Identify which cell holds the provided text, then report its [x, y] central coordinate. 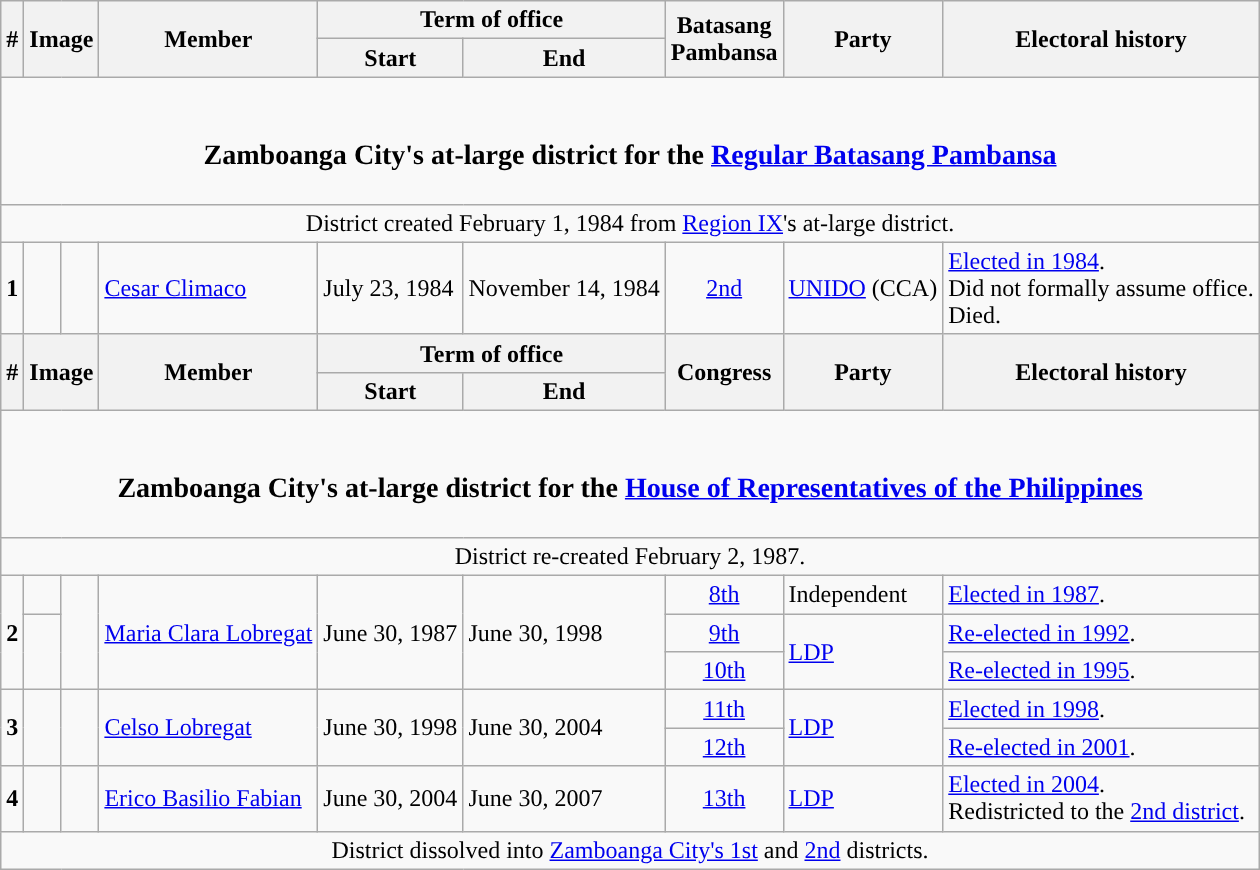
Independent [863, 595]
Re-elected in 2001. [1102, 747]
Elected in 2004.Redistricted to the 2nd district. [1102, 798]
District dissolved into Zamboanga City's 1st and 2nd districts. [630, 850]
June 30, 2007 [564, 798]
Re-elected in 1992. [1102, 633]
Re-elected in 1995. [1102, 671]
Celso Lobregat [208, 728]
November 14, 1984 [564, 288]
13th [724, 798]
BatasangPambansa [724, 39]
12th [724, 747]
Congress [724, 372]
District created February 1, 1984 from Region IX's at-large district. [630, 223]
Elected in 1984.Did not formally assume office.Died. [1102, 288]
4 [12, 798]
11th [724, 709]
Elected in 1998. [1102, 709]
3 [12, 728]
Zamboanga City's at-large district for the House of Representatives of the Philippines [630, 474]
June 30, 1987 [390, 633]
Zamboanga City's at-large district for the Regular Batasang Pambansa [630, 140]
UNIDO (CCA) [863, 288]
July 23, 1984 [390, 288]
1 [12, 288]
Maria Clara Lobregat [208, 633]
Cesar Climaco [208, 288]
2 [12, 633]
District re-created February 2, 1987. [630, 557]
8th [724, 595]
9th [724, 633]
2nd [724, 288]
10th [724, 671]
Erico Basilio Fabian [208, 798]
Elected in 1987. [1102, 595]
